Pinpoint the cell where the given text exists, returning its (X, Y) midpoint coordinate. 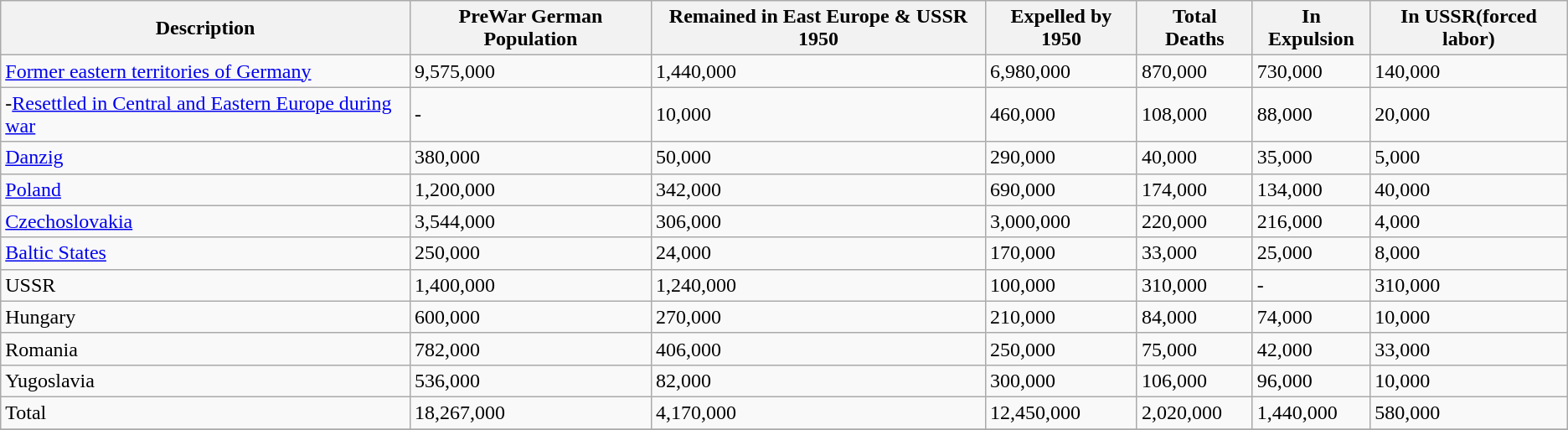
300,000 (1062, 381)
75,000 (1194, 349)
Romania (206, 349)
42,000 (1311, 349)
140,000 (1469, 71)
216,000 (1311, 221)
220,000 (1194, 221)
96,000 (1311, 381)
88,000 (1311, 114)
Former eastern territories of Germany (206, 71)
380,000 (530, 158)
Expelled by 1950 (1062, 28)
342,000 (818, 189)
Poland (206, 189)
50,000 (818, 158)
84,000 (1194, 317)
580,000 (1469, 412)
108,000 (1194, 114)
35,000 (1311, 158)
6,980,000 (1062, 71)
1,200,000 (530, 189)
12,450,000 (1062, 412)
730,000 (1311, 71)
1,400,000 (530, 285)
20,000 (1469, 114)
290,000 (1062, 158)
Yugoslavia (206, 381)
Danzig (206, 158)
100,000 (1062, 285)
600,000 (530, 317)
460,000 (1062, 114)
In USSR(forced labor) (1469, 28)
-Resettled in Central and Eastern Europe during war (206, 114)
24,000 (818, 253)
8,000 (1469, 253)
4,170,000 (818, 412)
Total (206, 412)
1,240,000 (818, 285)
306,000 (818, 221)
690,000 (1062, 189)
82,000 (818, 381)
270,000 (818, 317)
74,000 (1311, 317)
Total Deaths (1194, 28)
Baltic States (206, 253)
PreWar German Population (530, 28)
In Expulsion (1311, 28)
4,000 (1469, 221)
USSR (206, 285)
Description (206, 28)
3,544,000 (530, 221)
870,000 (1194, 71)
18,267,000 (530, 412)
9,575,000 (530, 71)
2,020,000 (1194, 412)
134,000 (1311, 189)
174,000 (1194, 189)
25,000 (1311, 253)
5,000 (1469, 158)
Hungary (206, 317)
406,000 (818, 349)
536,000 (530, 381)
Czechoslovakia (206, 221)
782,000 (530, 349)
3,000,000 (1062, 221)
170,000 (1062, 253)
Remained in East Europe & USSR 1950 (818, 28)
210,000 (1062, 317)
106,000 (1194, 381)
